Return the (x, y) coordinate for the center point of the cell that contains the specified text.  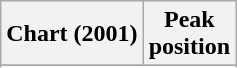
Chart (2001) (72, 34)
Peak position (189, 34)
